Capture the cell that displays the provided text and extract its (x, y) central coordinate. 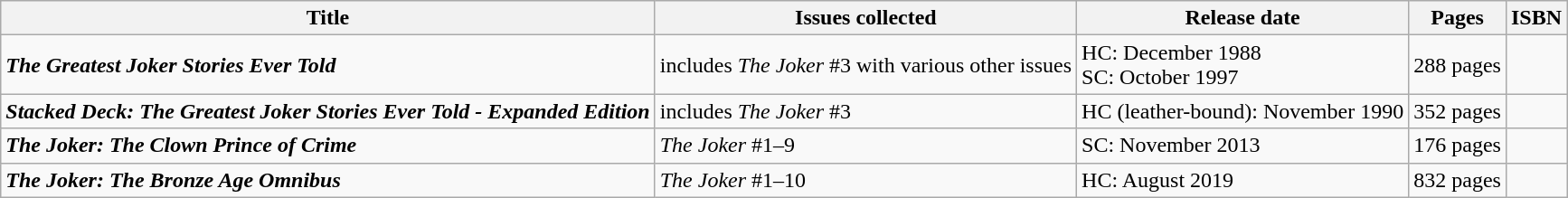
352 pages (1458, 111)
Pages (1458, 18)
The Joker: The Clown Prince of Crime (327, 146)
288 pages (1458, 65)
The Joker: The Bronze Age Omnibus (327, 180)
The Greatest Joker Stories Ever Told (327, 65)
The Joker #1–10 (865, 180)
HC (leather-bound): November 1990 (1242, 111)
The Joker #1–9 (865, 146)
Release date (1242, 18)
includes The Joker #3 with various other issues (865, 65)
832 pages (1458, 180)
Stacked Deck: The Greatest Joker Stories Ever Told - Expanded Edition (327, 111)
ISBN (1535, 18)
includes The Joker #3 (865, 111)
HC: December 1988SC: October 1997 (1242, 65)
176 pages (1458, 146)
Issues collected (865, 18)
SC: November 2013 (1242, 146)
HC: August 2019 (1242, 180)
Title (327, 18)
